For the text-containing cell, return its midpoint in [X, Y] coordinate format. 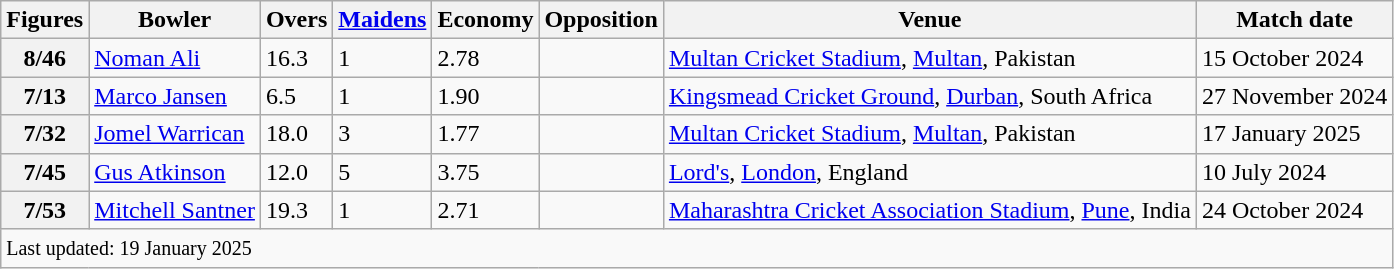
Overs [296, 20]
Maidens [382, 20]
2.71 [486, 210]
Maharashtra Cricket Association Stadium, Pune, India [930, 210]
27 November 2024 [1294, 96]
19.3 [296, 210]
Gus Atkinson [175, 172]
Marco Jansen [175, 96]
Last updated: 19 January 2025 [697, 248]
17 January 2025 [1294, 134]
Figures [45, 20]
7/45 [45, 172]
2.78 [486, 58]
6.5 [296, 96]
12.0 [296, 172]
Lord's, London, England [930, 172]
Noman Ali [175, 58]
Mitchell Santner [175, 210]
Bowler [175, 20]
Kingsmead Cricket Ground, Durban, South Africa [930, 96]
Match date [1294, 20]
24 October 2024 [1294, 210]
3 [382, 134]
7/13 [45, 96]
7/32 [45, 134]
7/53 [45, 210]
5 [382, 172]
Venue [930, 20]
16.3 [296, 58]
15 October 2024 [1294, 58]
1.90 [486, 96]
18.0 [296, 134]
3.75 [486, 172]
10 July 2024 [1294, 172]
Opposition [601, 20]
1.77 [486, 134]
Economy [486, 20]
8/46 [45, 58]
Jomel Warrican [175, 134]
